Return the [X, Y] coordinate for the center point of the cell that contains the specified text.  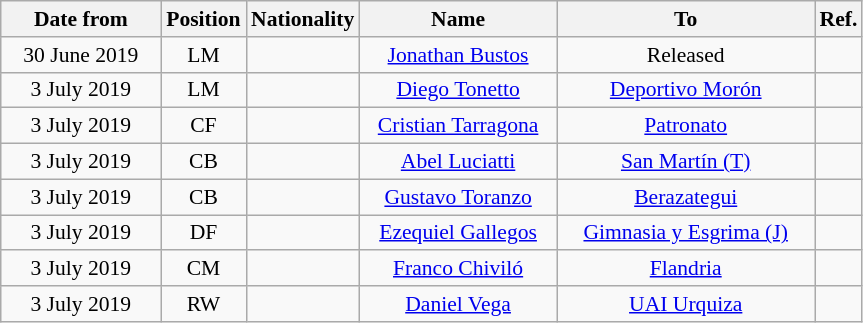
Patronato [686, 126]
Daniel Vega [458, 304]
CF [204, 126]
Nationality [302, 19]
Gustavo Toranzo [458, 197]
Berazategui [686, 197]
RW [204, 304]
San Martín (T) [686, 162]
Released [686, 55]
Abel Luciatti [458, 162]
CM [204, 269]
Date from [81, 19]
Flandria [686, 269]
Diego Tonetto [458, 90]
Gimnasia y Esgrima (J) [686, 233]
DF [204, 233]
Cristian Tarragona [458, 126]
Name [458, 19]
To [686, 19]
Ezequiel Gallegos [458, 233]
Deportivo Morón [686, 90]
30 June 2019 [81, 55]
Franco Chiviló [458, 269]
UAI Urquiza [686, 304]
Position [204, 19]
Ref. [839, 19]
Jonathan Bustos [458, 55]
